Pinpoint the cell where the given text exists, returning its [x, y] midpoint coordinate. 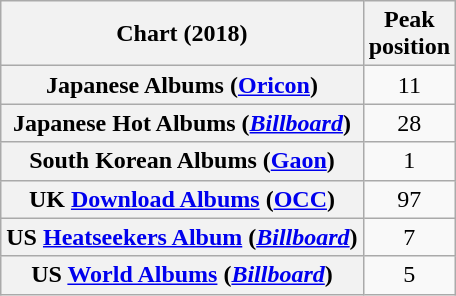
97 [409, 199]
11 [409, 85]
Chart (2018) [182, 34]
Japanese Hot Albums (Billboard) [182, 123]
UK Download Albums (OCC) [182, 199]
5 [409, 275]
US World Albums (Billboard) [182, 275]
28 [409, 123]
7 [409, 237]
US Heatseekers Album (Billboard) [182, 237]
Japanese Albums (Oricon) [182, 85]
1 [409, 161]
Peak position [409, 34]
South Korean Albums (Gaon) [182, 161]
